Identify which cell holds the provided text, then report its [x, y] central coordinate. 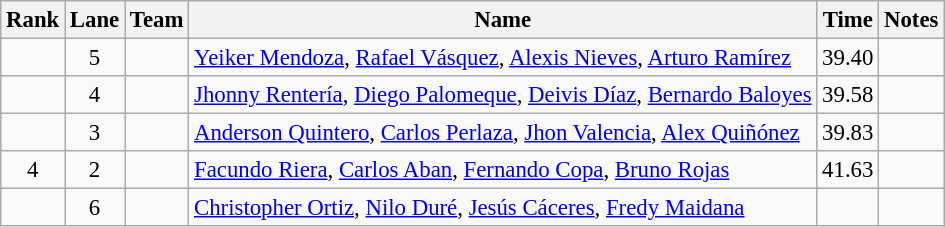
Anderson Quintero, Carlos Perlaza, Jhon Valencia, Alex Quiñónez [503, 133]
Notes [912, 20]
Rank [33, 20]
5 [95, 58]
2 [95, 170]
39.58 [848, 95]
Christopher Ortiz, Nilo Duré, Jesús Cáceres, Fredy Maidana [503, 208]
Facundo Riera, Carlos Aban, Fernando Copa, Bruno Rojas [503, 170]
Yeiker Mendoza, Rafael Vásquez, Alexis Nieves, Arturo Ramírez [503, 58]
6 [95, 208]
Name [503, 20]
3 [95, 133]
39.83 [848, 133]
39.40 [848, 58]
Lane [95, 20]
Jhonny Rentería, Diego Palomeque, Deivis Díaz, Bernardo Baloyes [503, 95]
Team [157, 20]
Time [848, 20]
41.63 [848, 170]
